From the cell containing the given text, extract its center point as [x, y] coordinate. 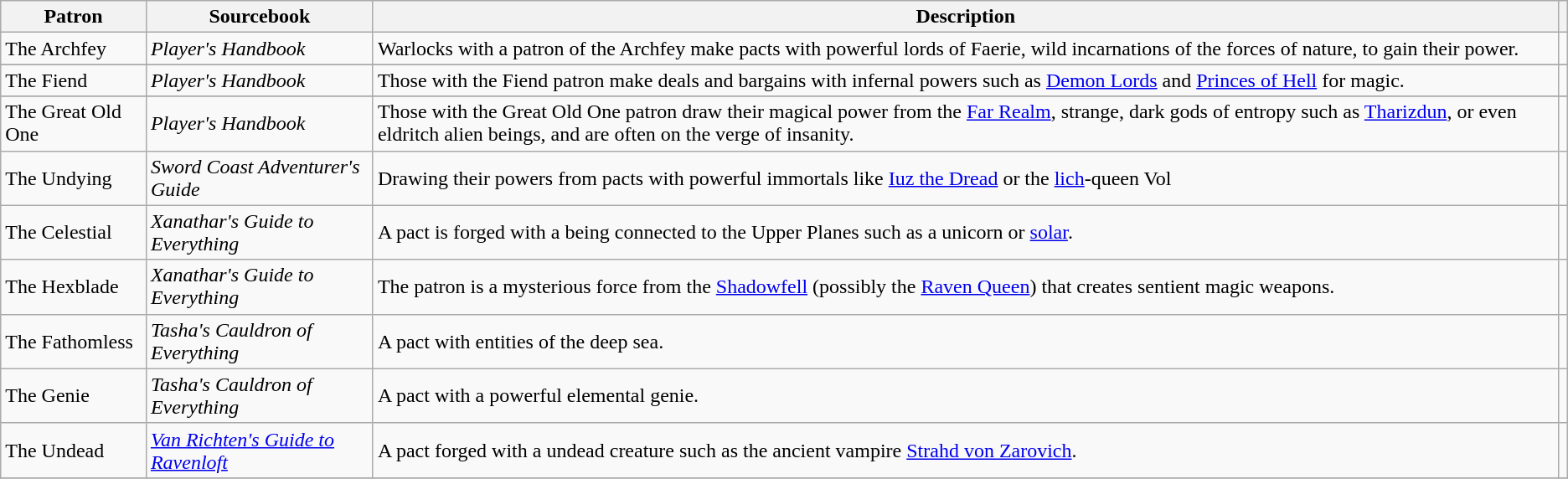
The Hexblade [74, 286]
A pact with entities of the deep sea. [965, 342]
A pact with a powerful elemental genie. [965, 395]
Those with the Fiend patron make deals and bargains with infernal powers such as Demon Lords and Princes of Hell for magic. [965, 80]
The Fathomless [74, 342]
Sourcebook [260, 17]
A pact is forged with a being connected to the Upper Planes such as a unicorn or solar. [965, 233]
A pact forged with a undead creature such as the ancient vampire Strahd von Zarovich. [965, 451]
Description [965, 17]
The Archfey [74, 49]
Sword Coast Adventurer's Guide [260, 178]
The Genie [74, 395]
Drawing their powers from pacts with powerful immortals like Iuz the Dread or the lich-queen Vol [965, 178]
The Fiend [74, 80]
The Celestial [74, 233]
The patron is a mysterious force from the Shadowfell (possibly the Raven Queen) that creates sentient magic weapons. [965, 286]
The Undying [74, 178]
Warlocks with a patron of the Archfey make pacts with powerful lords of Faerie, wild incarnations of the forces of nature, to gain their power. [965, 49]
The Undead [74, 451]
The Great Old One [74, 124]
Van Richten's Guide to Ravenloft [260, 451]
Patron [74, 17]
